Capture the cell that displays the provided text and extract its [X, Y] central coordinate. 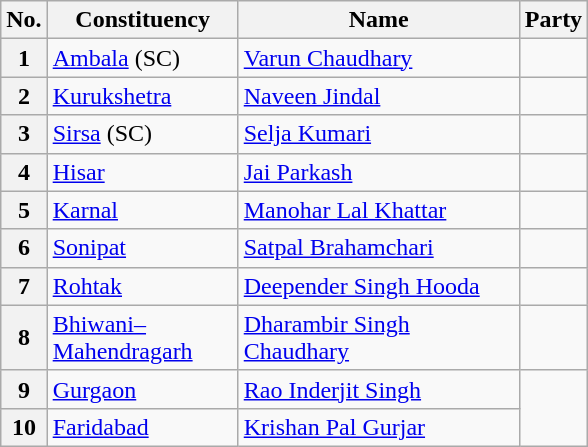
Sonipat [142, 248]
Deepender Singh Hooda [378, 286]
Krishan Pal Gurjar [378, 427]
9 [24, 389]
Constituency [142, 20]
6 [24, 248]
Sirsa (SC) [142, 134]
Satpal Brahamchari [378, 248]
5 [24, 210]
Gurgaon [142, 389]
Jai Parkash [378, 172]
Dharambir Singh Chaudhary [378, 338]
No. [24, 20]
10 [24, 427]
Varun Chaudhary [378, 58]
Bhiwani–Mahendragarh [142, 338]
Name [378, 20]
Ambala (SC) [142, 58]
Kurukshetra [142, 96]
Rohtak [142, 286]
Party [553, 20]
Hisar [142, 172]
Karnal [142, 210]
Manohar Lal Khattar [378, 210]
4 [24, 172]
Naveen Jindal [378, 96]
3 [24, 134]
Rao Inderjit Singh [378, 389]
2 [24, 96]
7 [24, 286]
Selja Kumari [378, 134]
Faridabad [142, 427]
8 [24, 338]
1 [24, 58]
